Search for the cell housing the specified text and yield its [X, Y] center coordinate. 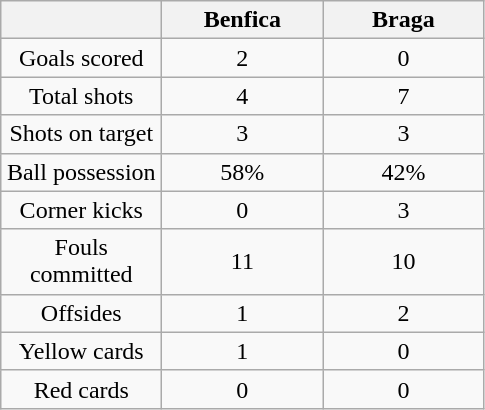
Offsides [82, 313]
Braga [404, 20]
Total shots [82, 96]
Red cards [82, 389]
42% [404, 172]
4 [242, 96]
Fouls committed [82, 262]
58% [242, 172]
Corner kicks [82, 210]
Goals scored [82, 58]
Yellow cards [82, 351]
7 [404, 96]
Shots on target [82, 134]
11 [242, 262]
Ball possession [82, 172]
10 [404, 262]
Benfica [242, 20]
